Return the [X, Y] coordinate for the center point of the cell that contains the specified text.  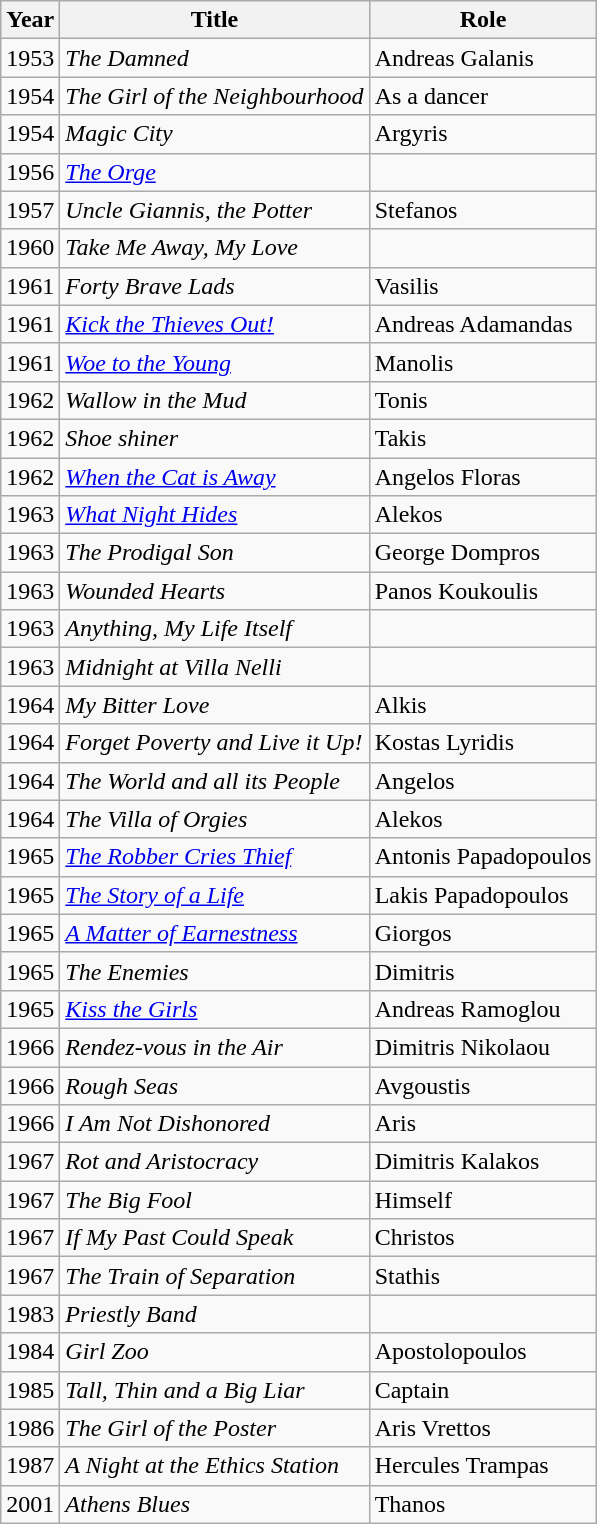
The Enemies [214, 971]
A Night at the Ethics Station [214, 1466]
Anything, My Life Itself [214, 629]
Himself [483, 1200]
Kiss the Girls [214, 1009]
1987 [30, 1466]
1953 [30, 58]
Take Me Away, My Love [214, 248]
Kostas Lyridis [483, 743]
Hercules Trampas [483, 1466]
Forget Poverty and Live it Up! [214, 743]
The Train of Separation [214, 1276]
Giorgos [483, 933]
Apostolopoulos [483, 1352]
What Night Hides [214, 515]
Tall, Thin and a Big Liar [214, 1390]
Dimitris Kalakos [483, 1162]
Takis [483, 438]
The Prodigal Son [214, 553]
Angelos [483, 781]
Priestly Band [214, 1314]
Argyris [483, 134]
Aris Vrettos [483, 1428]
Dimitris [483, 971]
If My Past Could Speak [214, 1238]
1957 [30, 210]
Rough Seas [214, 1085]
A Matter of Earnestness [214, 933]
Kick the Thieves Out! [214, 324]
2001 [30, 1504]
Uncle Giannis, the Potter [214, 210]
Wallow in the Mud [214, 400]
Year [30, 20]
1956 [30, 172]
The Story of a Life [214, 895]
Wounded Ηearts [214, 591]
The Villa of Orgies [214, 819]
Captain [483, 1390]
Vasilis [483, 286]
Woe to the Young [214, 362]
Role [483, 20]
Panos Koukoulis [483, 591]
Avgoustis [483, 1085]
Girl Zoo [214, 1352]
The Girl of the Neighbourhood [214, 96]
Forty Brave Lads [214, 286]
The Damned [214, 58]
Thanos [483, 1504]
Rendez-vous in the Air [214, 1047]
Title [214, 20]
1984 [30, 1352]
The Big Fool [214, 1200]
Lakis Papadopoulos [483, 895]
Magic City [214, 134]
Christos [483, 1238]
Rot and Aristocracy [214, 1162]
The Girl of the Poster [214, 1428]
My Bitter Love [214, 705]
Aris [483, 1124]
1985 [30, 1390]
1983 [30, 1314]
Midnight at Villa Nelli [214, 667]
When the Cat is Away [214, 477]
Shoe shiner [214, 438]
Angelos Floras [483, 477]
Andreas Ramoglou [483, 1009]
Tonis [483, 400]
Antonis Papadopoulos [483, 857]
Athens Blues [214, 1504]
The Robber Cries Thief [214, 857]
Alkis [483, 705]
1986 [30, 1428]
Manolis [483, 362]
George Dompros [483, 553]
Andreas Adamandas [483, 324]
As a dancer [483, 96]
Stefanos [483, 210]
Dimitris Nikolaou [483, 1047]
The Orge [214, 172]
The World and all its People [214, 781]
Stathis [483, 1276]
I Am Not Dishonored [214, 1124]
1960 [30, 248]
Andreas Galanis [483, 58]
